Provide the [X, Y] coordinate of the cell's center where the given text is located.  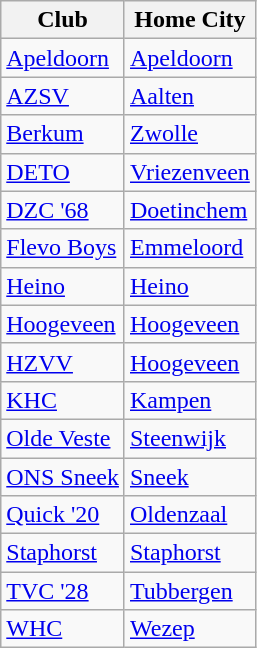
WHC [63, 629]
Olde Veste [63, 438]
Zwolle [190, 134]
Quick '20 [63, 515]
Oldenzaal [190, 515]
Emmeloord [190, 248]
Berkum [63, 134]
Tubbergen [190, 591]
Doetinchem [190, 210]
AZSV [63, 96]
TVC '28 [63, 591]
DZC '68 [63, 210]
Steenwijk [190, 438]
Club [63, 20]
Kampen [190, 400]
DETO [63, 172]
KHC [63, 400]
Home City [190, 20]
Vriezenveen [190, 172]
Aalten [190, 96]
Flevo Boys [63, 248]
HZVV [63, 362]
Sneek [190, 477]
ONS Sneek [63, 477]
Wezep [190, 629]
